Capture the cell that displays the provided text and extract its [X, Y] central coordinate. 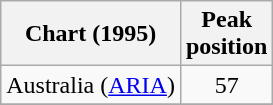
Australia (ARIA) [91, 85]
Chart (1995) [91, 34]
Peakposition [226, 34]
57 [226, 85]
